Capture the cell that displays the provided text and extract its [x, y] central coordinate. 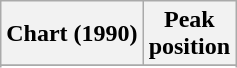
Peakposition [189, 34]
Chart (1990) [72, 34]
